Find where the given text appears and provide that cell's center as (x, y) coordinate. 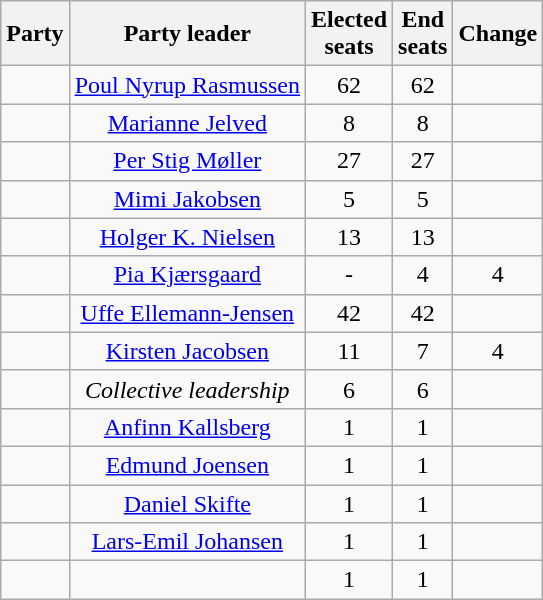
Endseats (423, 34)
Uffe Ellemann-Jensen (187, 313)
Party (35, 34)
Edmund Joensen (187, 465)
Kirsten Jacobsen (187, 351)
Collective leadership (187, 389)
Pia Kjærsgaard (187, 275)
Electedseats (350, 34)
Holger K. Nielsen (187, 237)
Party leader (187, 34)
Poul Nyrup Rasmussen (187, 85)
Anfinn Kallsberg (187, 427)
Mimi Jakobsen (187, 199)
7 (423, 351)
- (350, 275)
Marianne Jelved (187, 123)
Per Stig Møller (187, 161)
Change (498, 34)
Daniel Skifte (187, 503)
Lars-Emil Johansen (187, 542)
11 (350, 351)
